Provide the [x, y] coordinate of the cell's center where the given text is located.  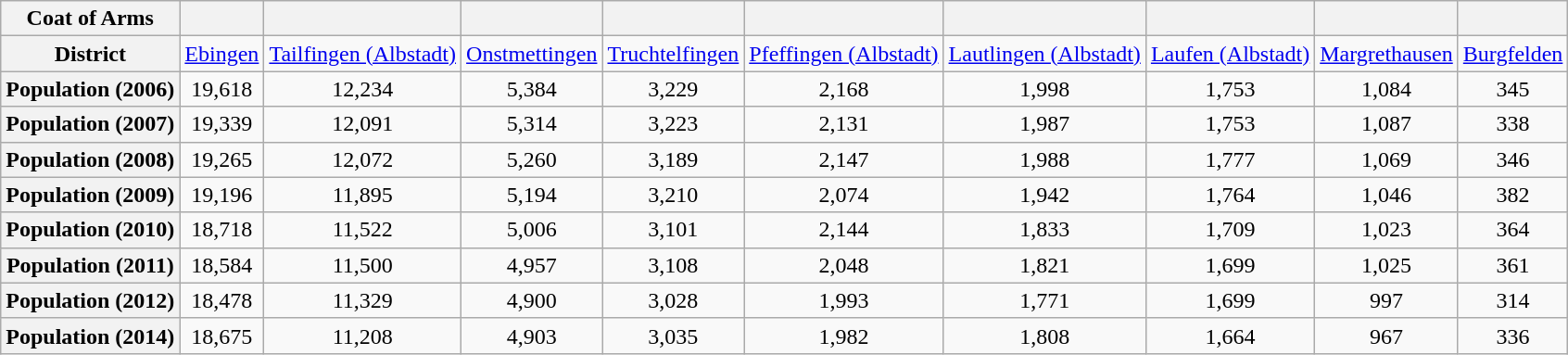
19,196 [222, 195]
3,229 [673, 89]
1,987 [1044, 124]
5,384 [532, 89]
1,821 [1044, 265]
364 [1512, 230]
11,500 [363, 265]
382 [1512, 195]
1,025 [1386, 265]
Population (2007) [91, 124]
1,087 [1386, 124]
Population (2009) [91, 195]
Ebingen [222, 54]
18,718 [222, 230]
1,709 [1230, 230]
1,771 [1044, 300]
Coat of Arms [91, 19]
11,522 [363, 230]
3,210 [673, 195]
4,903 [532, 336]
967 [1386, 336]
3,101 [673, 230]
Tailfingen (Albstadt) [363, 54]
19,618 [222, 89]
Population (2012) [91, 300]
3,035 [673, 336]
District [91, 54]
1,988 [1044, 159]
1,982 [843, 336]
2,048 [843, 265]
5,314 [532, 124]
Population (2014) [91, 336]
1,777 [1230, 159]
5,260 [532, 159]
2,144 [843, 230]
1,808 [1044, 336]
997 [1386, 300]
2,074 [843, 195]
Burgfelden [1512, 54]
338 [1512, 124]
Onstmettingen [532, 54]
Population (2006) [91, 89]
19,339 [222, 124]
12,072 [363, 159]
11,329 [363, 300]
346 [1512, 159]
Population (2010) [91, 230]
18,478 [222, 300]
1,023 [1386, 230]
5,194 [532, 195]
18,675 [222, 336]
3,028 [673, 300]
1,764 [1230, 195]
2,131 [843, 124]
1,993 [843, 300]
1,069 [1386, 159]
Pfeffingen (Albstadt) [843, 54]
3,189 [673, 159]
Laufen (Albstadt) [1230, 54]
Population (2008) [91, 159]
3,108 [673, 265]
18,584 [222, 265]
1,084 [1386, 89]
11,208 [363, 336]
1,998 [1044, 89]
1,833 [1044, 230]
2,147 [843, 159]
1,664 [1230, 336]
361 [1512, 265]
11,895 [363, 195]
345 [1512, 89]
314 [1512, 300]
12,234 [363, 89]
5,006 [532, 230]
1,046 [1386, 195]
Population (2011) [91, 265]
4,957 [532, 265]
Margrethausen [1386, 54]
2,168 [843, 89]
Lautlingen (Albstadt) [1044, 54]
Truchtelfingen [673, 54]
3,223 [673, 124]
19,265 [222, 159]
12,091 [363, 124]
4,900 [532, 300]
336 [1512, 336]
1,942 [1044, 195]
